Capture the cell that displays the provided text and extract its [x, y] central coordinate. 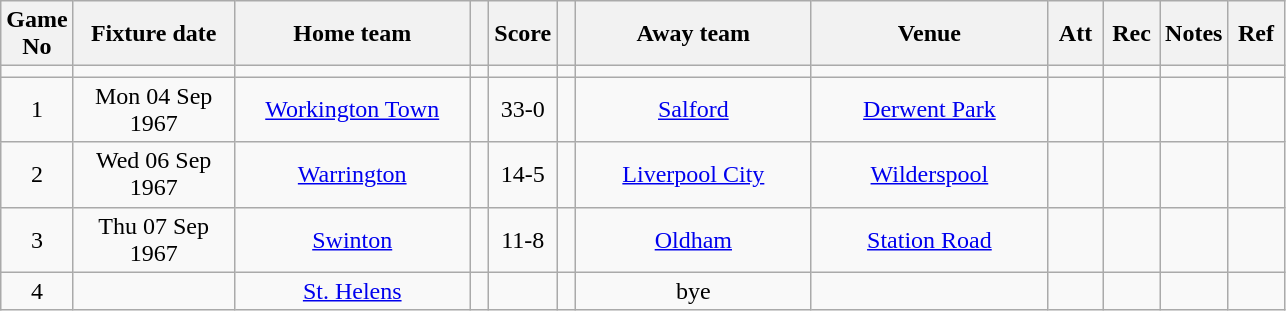
Thu 07 Sep 1967 [154, 240]
bye [693, 291]
14-5 [523, 174]
Att [1075, 34]
Rec [1132, 34]
Workington Town [352, 110]
Score [523, 34]
Ref [1256, 34]
Oldham [693, 240]
Game No [37, 34]
11-8 [523, 240]
Fixture date [154, 34]
4 [37, 291]
33-0 [523, 110]
Station Road [929, 240]
St. Helens [352, 291]
Wed 06 Sep 1967 [154, 174]
Wilderspool [929, 174]
Mon 04 Sep 1967 [154, 110]
Derwent Park [929, 110]
Away team [693, 34]
Swinton [352, 240]
Venue [929, 34]
Warrington [352, 174]
1 [37, 110]
Home team [352, 34]
3 [37, 240]
Notes [1194, 34]
Salford [693, 110]
Liverpool City [693, 174]
2 [37, 174]
